From the cell containing the given text, extract its center point as (X, Y) coordinate. 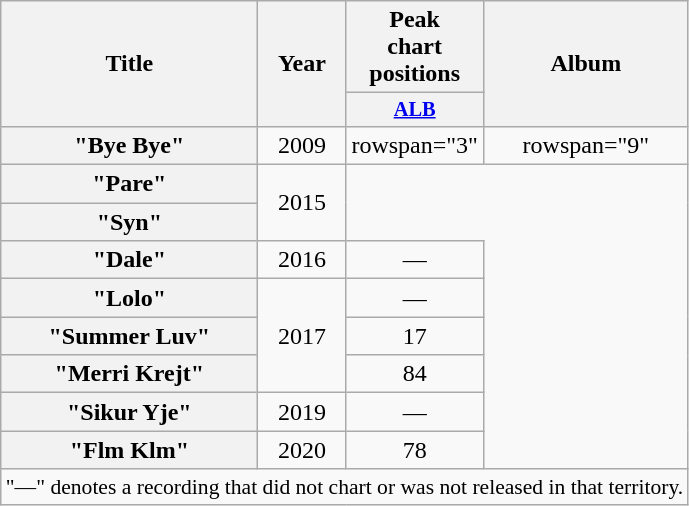
"Summer Luv" (130, 336)
rowspan="3" (415, 145)
Year (302, 64)
"Bye Bye" (130, 145)
78 (415, 450)
84 (415, 374)
"—" denotes a recording that did not chart or was not released in that territory. (345, 487)
2017 (302, 336)
"Syn" (130, 222)
"Pare" (130, 184)
"Sikur Yje" (130, 412)
2019 (302, 412)
2009 (302, 145)
ALB (415, 110)
"Flm Klm" (130, 450)
"Merri Krejt" (130, 374)
17 (415, 336)
Album (586, 64)
2020 (302, 450)
"Lolo" (130, 298)
"Dale" (130, 260)
Title (130, 64)
2016 (302, 260)
Peakchart positions (415, 47)
rowspan="9" (586, 145)
2015 (302, 203)
